Pinpoint the cell where the given text exists, returning its [x, y] midpoint coordinate. 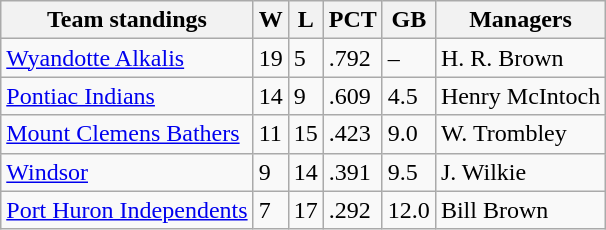
Pontiac Indians [127, 96]
Managers [520, 20]
7 [270, 210]
Team standings [127, 20]
W. Trombley [520, 134]
Bill Brown [520, 210]
Wyandotte Alkalis [127, 58]
.609 [352, 96]
.792 [352, 58]
– [408, 58]
.423 [352, 134]
17 [306, 210]
Port Huron Independents [127, 210]
W [270, 20]
Mount Clemens Bathers [127, 134]
15 [306, 134]
J. Wilkie [520, 172]
11 [270, 134]
12.0 [408, 210]
5 [306, 58]
.391 [352, 172]
4.5 [408, 96]
9.0 [408, 134]
19 [270, 58]
Henry McIntoch [520, 96]
9.5 [408, 172]
PCT [352, 20]
L [306, 20]
GB [408, 20]
.292 [352, 210]
H. R. Brown [520, 58]
Windsor [127, 172]
